Pinpoint the cell where the given text exists, returning its [X, Y] midpoint coordinate. 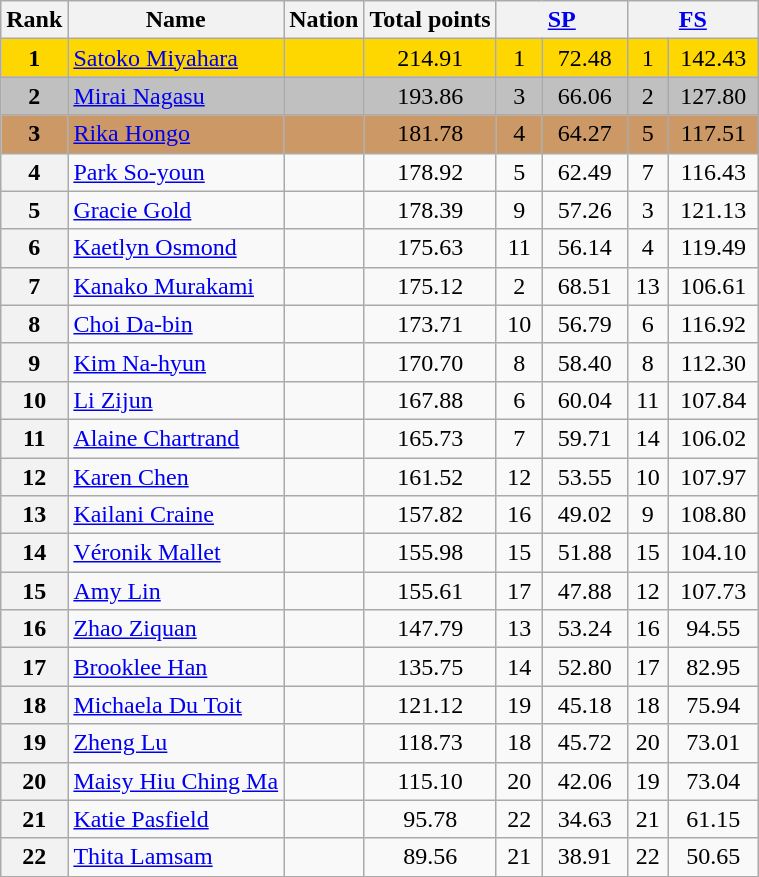
178.92 [430, 172]
155.98 [430, 553]
214.91 [430, 58]
147.79 [430, 629]
Park So-youn [176, 172]
94.55 [713, 629]
178.39 [430, 210]
FS [692, 20]
106.61 [713, 286]
Rank [34, 20]
58.40 [584, 362]
Total points [430, 20]
60.04 [584, 400]
Mirai Nagasu [176, 96]
89.56 [430, 857]
135.75 [430, 667]
73.01 [713, 743]
112.30 [713, 362]
68.51 [584, 286]
181.78 [430, 134]
Véronik Mallet [176, 553]
Katie Pasfield [176, 819]
47.88 [584, 591]
34.63 [584, 819]
61.15 [713, 819]
115.10 [430, 781]
Thita Lamsam [176, 857]
Alaine Chartrand [176, 438]
51.88 [584, 553]
Name [176, 20]
52.80 [584, 667]
49.02 [584, 515]
170.70 [430, 362]
107.73 [713, 591]
107.84 [713, 400]
SP [562, 20]
95.78 [430, 819]
Karen Chen [176, 477]
66.06 [584, 96]
73.04 [713, 781]
167.88 [430, 400]
155.61 [430, 591]
82.95 [713, 667]
Satoko Miyahara [176, 58]
75.94 [713, 705]
117.51 [713, 134]
Kanako Murakami [176, 286]
Kaetlyn Osmond [176, 248]
Kailani Craine [176, 515]
Kim Na-hyun [176, 362]
118.73 [430, 743]
121.13 [713, 210]
Zheng Lu [176, 743]
Michaela Du Toit [176, 705]
Choi Da-bin [176, 324]
62.49 [584, 172]
56.14 [584, 248]
59.71 [584, 438]
Amy Lin [176, 591]
72.48 [584, 58]
127.80 [713, 96]
175.63 [430, 248]
50.65 [713, 857]
Li Zijun [176, 400]
64.27 [584, 134]
57.26 [584, 210]
121.12 [430, 705]
Brooklee Han [176, 667]
107.97 [713, 477]
106.02 [713, 438]
42.06 [584, 781]
193.86 [430, 96]
157.82 [430, 515]
56.79 [584, 324]
53.24 [584, 629]
45.18 [584, 705]
116.43 [713, 172]
Nation [324, 20]
Maisy Hiu Ching Ma [176, 781]
165.73 [430, 438]
173.71 [430, 324]
Rika Hongo [176, 134]
Gracie Gold [176, 210]
45.72 [584, 743]
108.80 [713, 515]
175.12 [430, 286]
142.43 [713, 58]
104.10 [713, 553]
38.91 [584, 857]
161.52 [430, 477]
Zhao Ziquan [176, 629]
53.55 [584, 477]
119.49 [713, 248]
116.92 [713, 324]
